Search for the cell housing the specified text and yield its [x, y] center coordinate. 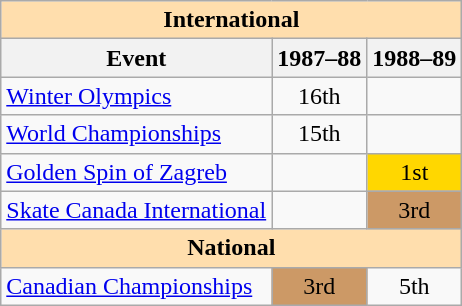
Event [136, 58]
1988–89 [414, 58]
International [232, 20]
1st [414, 172]
15th [320, 134]
16th [320, 96]
Golden Spin of Zagreb [136, 172]
Winter Olympics [136, 96]
National [232, 248]
World Championships [136, 134]
Canadian Championships [136, 286]
Skate Canada International [136, 210]
5th [414, 286]
1987–88 [320, 58]
